Determine the (x, y) coordinate at the center of the cell enclosing the given text.  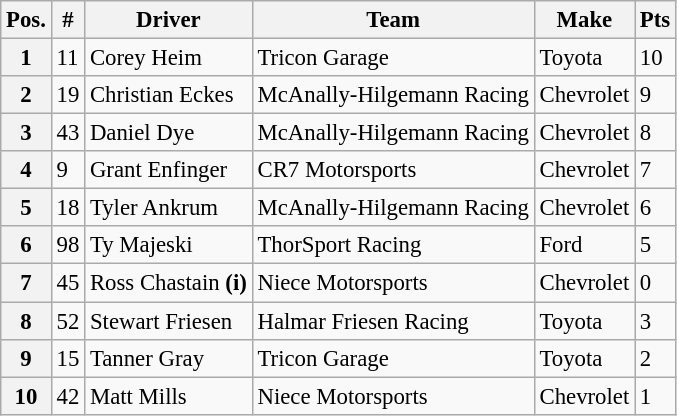
11 (68, 58)
19 (68, 95)
Team (393, 20)
Christian Eckes (169, 95)
Ford (584, 245)
Grant Enfinger (169, 170)
43 (68, 133)
18 (68, 208)
Stewart Friesen (169, 321)
52 (68, 321)
Ross Chastain (i) (169, 283)
ThorSport Racing (393, 245)
0 (656, 283)
Pts (656, 20)
4 (26, 170)
Pos. (26, 20)
Tanner Gray (169, 358)
42 (68, 396)
Daniel Dye (169, 133)
Driver (169, 20)
CR7 Motorsports (393, 170)
Make (584, 20)
Corey Heim (169, 58)
45 (68, 283)
# (68, 20)
15 (68, 358)
Ty Majeski (169, 245)
Tyler Ankrum (169, 208)
98 (68, 245)
Matt Mills (169, 396)
Halmar Friesen Racing (393, 321)
